Return the (X, Y) coordinate for the center point of the cell that contains the specified text.  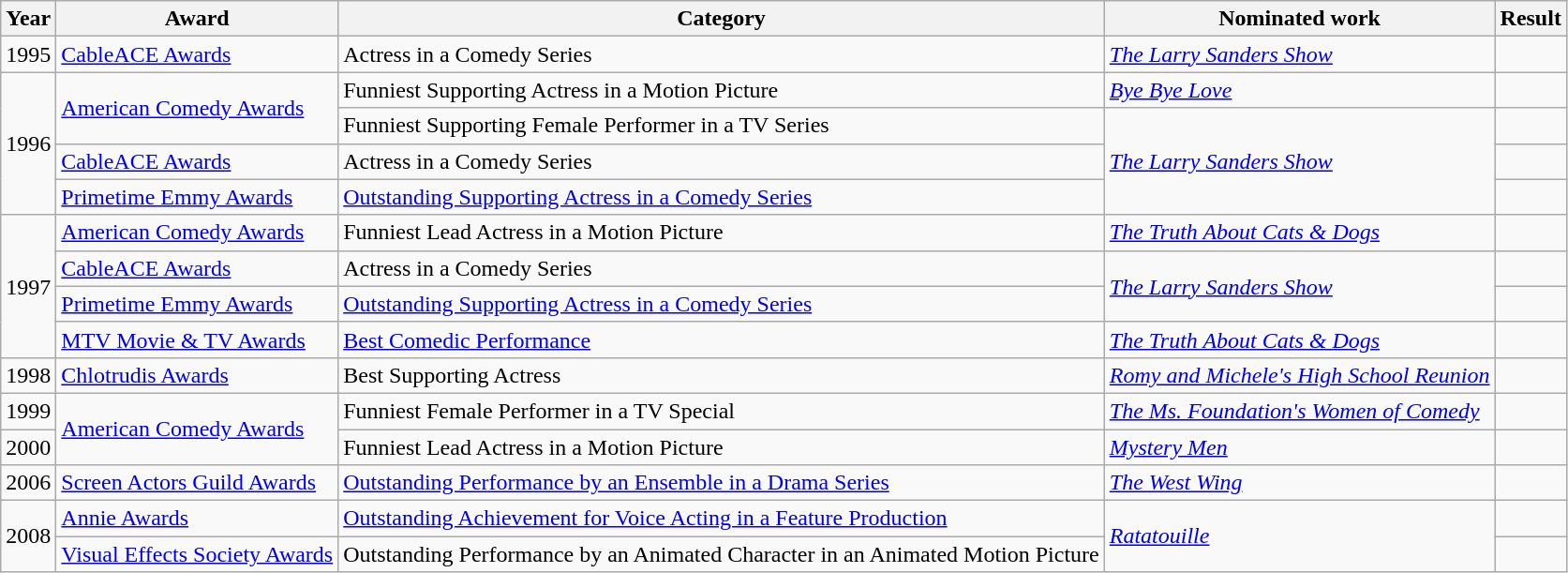
Award (197, 19)
Nominated work (1299, 19)
2006 (28, 483)
Mystery Men (1299, 447)
Outstanding Achievement for Voice Acting in a Feature Production (722, 519)
1996 (28, 143)
Screen Actors Guild Awards (197, 483)
Chlotrudis Awards (197, 375)
Outstanding Performance by an Ensemble in a Drama Series (722, 483)
Result (1531, 19)
Romy and Michele's High School Reunion (1299, 375)
1998 (28, 375)
Bye Bye Love (1299, 90)
2008 (28, 536)
Ratatouille (1299, 536)
Funniest Supporting Actress in a Motion Picture (722, 90)
Annie Awards (197, 519)
1995 (28, 54)
Funniest Female Performer in a TV Special (722, 411)
1997 (28, 286)
Outstanding Performance by an Animated Character in an Animated Motion Picture (722, 554)
Best Supporting Actress (722, 375)
Visual Effects Society Awards (197, 554)
2000 (28, 447)
Funniest Supporting Female Performer in a TV Series (722, 126)
Year (28, 19)
MTV Movie & TV Awards (197, 339)
Category (722, 19)
The Ms. Foundation's Women of Comedy (1299, 411)
Best Comedic Performance (722, 339)
1999 (28, 411)
The West Wing (1299, 483)
